Identify which cell holds the provided text, then report its [x, y] central coordinate. 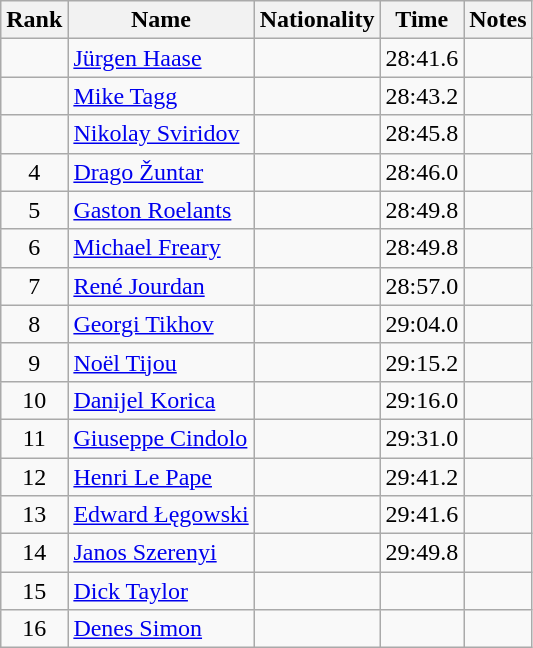
12 [34, 477]
4 [34, 172]
14 [34, 553]
11 [34, 438]
Noël Tijou [161, 362]
Denes Simon [161, 629]
Nationality [317, 20]
29:49.8 [422, 553]
5 [34, 210]
28:45.8 [422, 134]
28:43.2 [422, 96]
29:31.0 [422, 438]
29:04.0 [422, 324]
Notes [498, 20]
16 [34, 629]
Nikolay Sviridov [161, 134]
15 [34, 591]
René Jourdan [161, 286]
Janos Szerenyi [161, 553]
6 [34, 248]
Rank [34, 20]
Mike Tagg [161, 96]
13 [34, 515]
9 [34, 362]
Time [422, 20]
Drago Žuntar [161, 172]
Georgi Tikhov [161, 324]
Gaston Roelants [161, 210]
28:41.6 [422, 58]
7 [34, 286]
Dick Taylor [161, 591]
Edward Łęgowski [161, 515]
Danijel Korica [161, 400]
Name [161, 20]
8 [34, 324]
28:57.0 [422, 286]
29:41.6 [422, 515]
29:41.2 [422, 477]
29:15.2 [422, 362]
Henri Le Pape [161, 477]
Jürgen Haase [161, 58]
10 [34, 400]
Michael Freary [161, 248]
Giuseppe Cindolo [161, 438]
28:46.0 [422, 172]
29:16.0 [422, 400]
